Search for the cell housing the specified text and yield its [x, y] center coordinate. 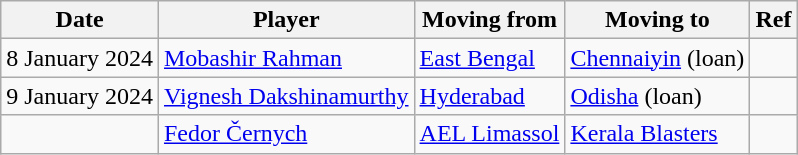
Hyderabad [490, 96]
Moving to [658, 20]
Chennaiyin (loan) [658, 58]
Mobashir Rahman [286, 58]
AEL Limassol [490, 134]
Fedor Černych [286, 134]
East Bengal [490, 58]
Kerala Blasters [658, 134]
Moving from [490, 20]
8 January 2024 [80, 58]
Odisha (loan) [658, 96]
Player [286, 20]
9 January 2024 [80, 96]
Vignesh Dakshinamurthy [286, 96]
Ref [774, 20]
Date [80, 20]
